Output the [x, y] coordinate of the center of the cell containing the given text.  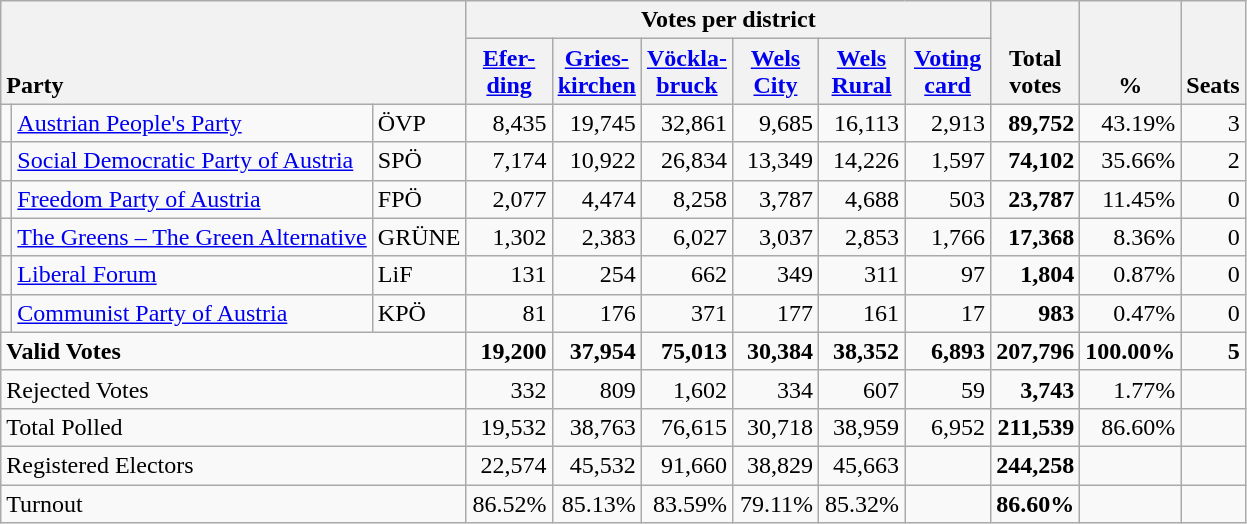
662 [686, 275]
6,952 [948, 427]
76,615 [686, 427]
9,685 [775, 123]
2,383 [596, 237]
91,660 [686, 465]
983 [1036, 313]
38,763 [596, 427]
89,752 [1036, 123]
30,718 [775, 427]
74,102 [1036, 161]
254 [596, 275]
100.00% [1130, 351]
1,766 [948, 237]
32,861 [686, 123]
Vöckla-bruck [686, 72]
14,226 [862, 161]
371 [686, 313]
Total Polled [234, 427]
5 [1213, 351]
0.87% [1130, 275]
3,787 [775, 199]
WelsCity [775, 72]
Rejected Votes [234, 389]
0.47% [1130, 313]
LiF [419, 275]
30,384 [775, 351]
Votingcard [948, 72]
Liberal Forum [192, 275]
16,113 [862, 123]
Efer-ding [509, 72]
244,258 [1036, 465]
Seats [1213, 52]
2,853 [862, 237]
86.52% [509, 503]
19,745 [596, 123]
26,834 [686, 161]
207,796 [1036, 351]
97 [948, 275]
1,602 [686, 389]
83.59% [686, 503]
38,352 [862, 351]
131 [509, 275]
8,435 [509, 123]
35.66% [1130, 161]
Communist Party of Austria [192, 313]
23,787 [1036, 199]
The Greens – The Green Alternative [192, 237]
2 [1213, 161]
332 [509, 389]
81 [509, 313]
6,893 [948, 351]
Totalvotes [1036, 52]
ÖVP [419, 123]
Votes per district [728, 20]
1.77% [1130, 389]
334 [775, 389]
1,597 [948, 161]
45,532 [596, 465]
607 [862, 389]
17 [948, 313]
10,922 [596, 161]
KPÖ [419, 313]
8,258 [686, 199]
3,743 [1036, 389]
WelsRural [862, 72]
Gries-kirchen [596, 72]
19,200 [509, 351]
211,539 [1036, 427]
38,829 [775, 465]
Valid Votes [234, 351]
4,474 [596, 199]
22,574 [509, 465]
75,013 [686, 351]
43.19% [1130, 123]
2,077 [509, 199]
177 [775, 313]
3 [1213, 123]
SPÖ [419, 161]
85.32% [862, 503]
176 [596, 313]
38,959 [862, 427]
11.45% [1130, 199]
79.11% [775, 503]
311 [862, 275]
Turnout [234, 503]
GRÜNE [419, 237]
3,037 [775, 237]
% [1130, 52]
13,349 [775, 161]
503 [948, 199]
Party [234, 52]
8.36% [1130, 237]
85.13% [596, 503]
59 [948, 389]
6,027 [686, 237]
349 [775, 275]
17,368 [1036, 237]
Social Democratic Party of Austria [192, 161]
1,302 [509, 237]
19,532 [509, 427]
Freedom Party of Austria [192, 199]
2,913 [948, 123]
Austrian People's Party [192, 123]
1,804 [1036, 275]
45,663 [862, 465]
37,954 [596, 351]
7,174 [509, 161]
161 [862, 313]
FPÖ [419, 199]
4,688 [862, 199]
809 [596, 389]
Registered Electors [234, 465]
